Determine the [x, y] coordinate at the center of the cell enclosing the given text.  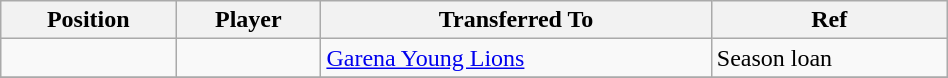
Season loan [829, 58]
Player [248, 20]
Garena Young Lions [516, 58]
Transferred To [516, 20]
Ref [829, 20]
Position [88, 20]
